Pinpoint the cell where the given text exists, returning its [x, y] midpoint coordinate. 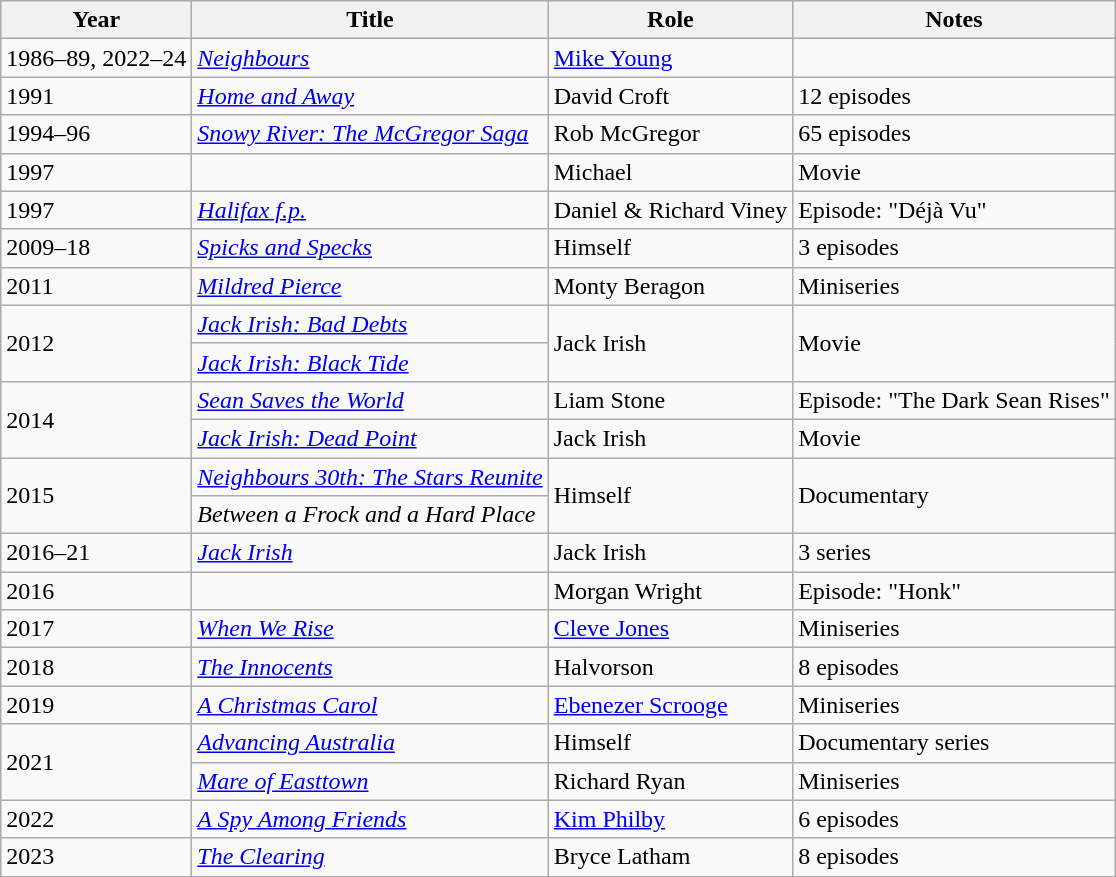
Role [670, 20]
12 episodes [954, 96]
Notes [954, 20]
Neighbours [370, 58]
2011 [96, 286]
Title [370, 20]
2018 [96, 667]
2014 [96, 419]
2016–21 [96, 553]
Spicks and Specks [370, 248]
2016 [96, 591]
Home and Away [370, 96]
Mildred Pierce [370, 286]
When We Rise [370, 629]
Year [96, 20]
David Croft [670, 96]
1994–96 [96, 134]
Monty Beragon [670, 286]
3 episodes [954, 248]
Kim Philby [670, 819]
Snowy River: The McGregor Saga [370, 134]
Jack Irish: Bad Debts [370, 324]
Episode: "The Dark Sean Rises" [954, 400]
Mike Young [670, 58]
Episode: "Déjà Vu" [954, 210]
2012 [96, 343]
Advancing Australia [370, 743]
Michael [670, 172]
A Spy Among Friends [370, 819]
2023 [96, 857]
Between a Frock and a Hard Place [370, 515]
Daniel & Richard Viney [670, 210]
2017 [96, 629]
Episode: "Honk" [954, 591]
Ebenezer Scrooge [670, 705]
1991 [96, 96]
Halvorson [670, 667]
3 series [954, 553]
65 episodes [954, 134]
Rob McGregor [670, 134]
Richard Ryan [670, 781]
Halifax f.p. [370, 210]
Cleve Jones [670, 629]
Sean Saves the World [370, 400]
2019 [96, 705]
2009–18 [96, 248]
Liam Stone [670, 400]
2022 [96, 819]
The Clearing [370, 857]
6 episodes [954, 819]
A Christmas Carol [370, 705]
Bryce Latham [670, 857]
1986–89, 2022–24 [96, 58]
2021 [96, 762]
Morgan Wright [670, 591]
The Innocents [370, 667]
Jack Irish: Black Tide [370, 362]
Documentary series [954, 743]
Neighbours 30th: The Stars Reunite [370, 477]
Mare of Easttown [370, 781]
Jack Irish: Dead Point [370, 438]
Documentary [954, 496]
2015 [96, 496]
